From the cell containing the given text, extract its center point as (x, y) coordinate. 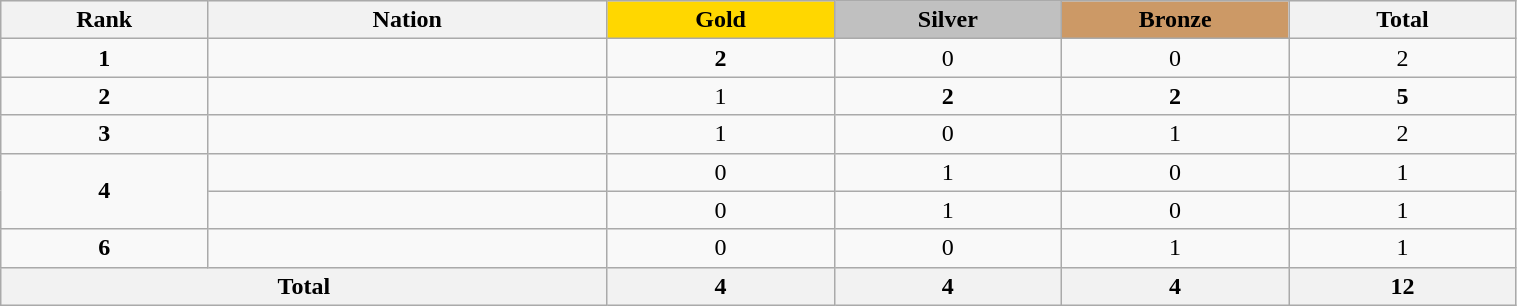
Rank (104, 20)
Silver (948, 20)
Gold (720, 20)
5 (1402, 96)
Bronze (1174, 20)
12 (1402, 286)
Nation (408, 20)
6 (104, 248)
3 (104, 134)
